Determine the (x, y) coordinate at the center of the cell enclosing the given text.  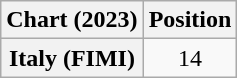
Italy (FIMI) (72, 58)
Position (190, 20)
14 (190, 58)
Chart (2023) (72, 20)
